Search for the cell housing the specified text and yield its (X, Y) center coordinate. 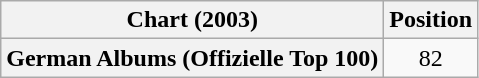
82 (431, 58)
Chart (2003) (192, 20)
German Albums (Offizielle Top 100) (192, 58)
Position (431, 20)
